Return the [X, Y] coordinate for the center point of the cell that contains the specified text.  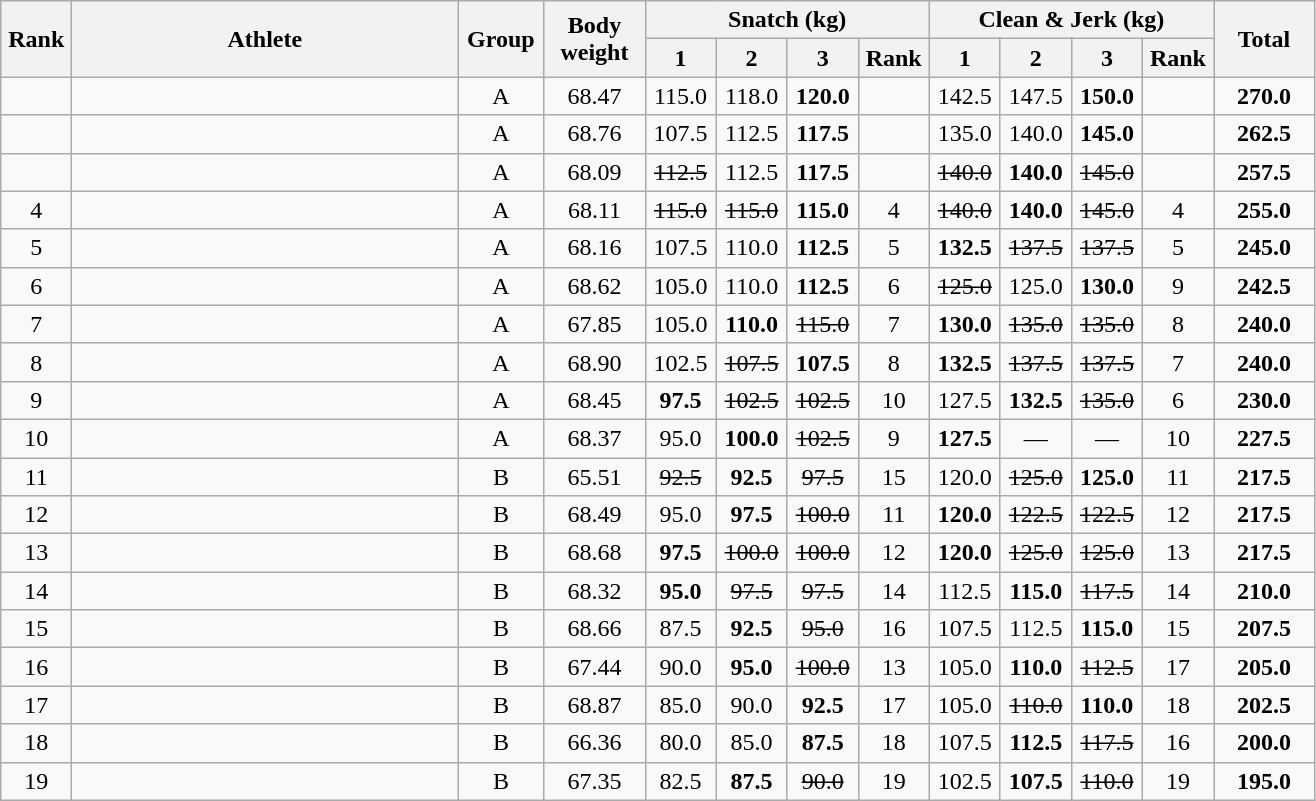
Snatch (kg) [787, 20]
Body weight [594, 39]
257.5 [1264, 172]
68.76 [594, 134]
82.5 [680, 781]
262.5 [1264, 134]
270.0 [1264, 96]
68.37 [594, 438]
68.32 [594, 591]
68.62 [594, 286]
Total [1264, 39]
195.0 [1264, 781]
150.0 [1106, 96]
67.44 [594, 667]
210.0 [1264, 591]
68.45 [594, 400]
67.35 [594, 781]
Clean & Jerk (kg) [1071, 20]
68.68 [594, 553]
68.87 [594, 705]
68.09 [594, 172]
200.0 [1264, 743]
68.90 [594, 362]
Group [501, 39]
118.0 [752, 96]
242.5 [1264, 286]
68.66 [594, 629]
245.0 [1264, 248]
147.5 [1036, 96]
230.0 [1264, 400]
67.85 [594, 324]
68.16 [594, 248]
227.5 [1264, 438]
68.47 [594, 96]
66.36 [594, 743]
205.0 [1264, 667]
80.0 [680, 743]
207.5 [1264, 629]
68.11 [594, 210]
255.0 [1264, 210]
68.49 [594, 515]
Athlete [265, 39]
142.5 [964, 96]
202.5 [1264, 705]
65.51 [594, 477]
